Return [X, Y] of the center of cell containing provided text 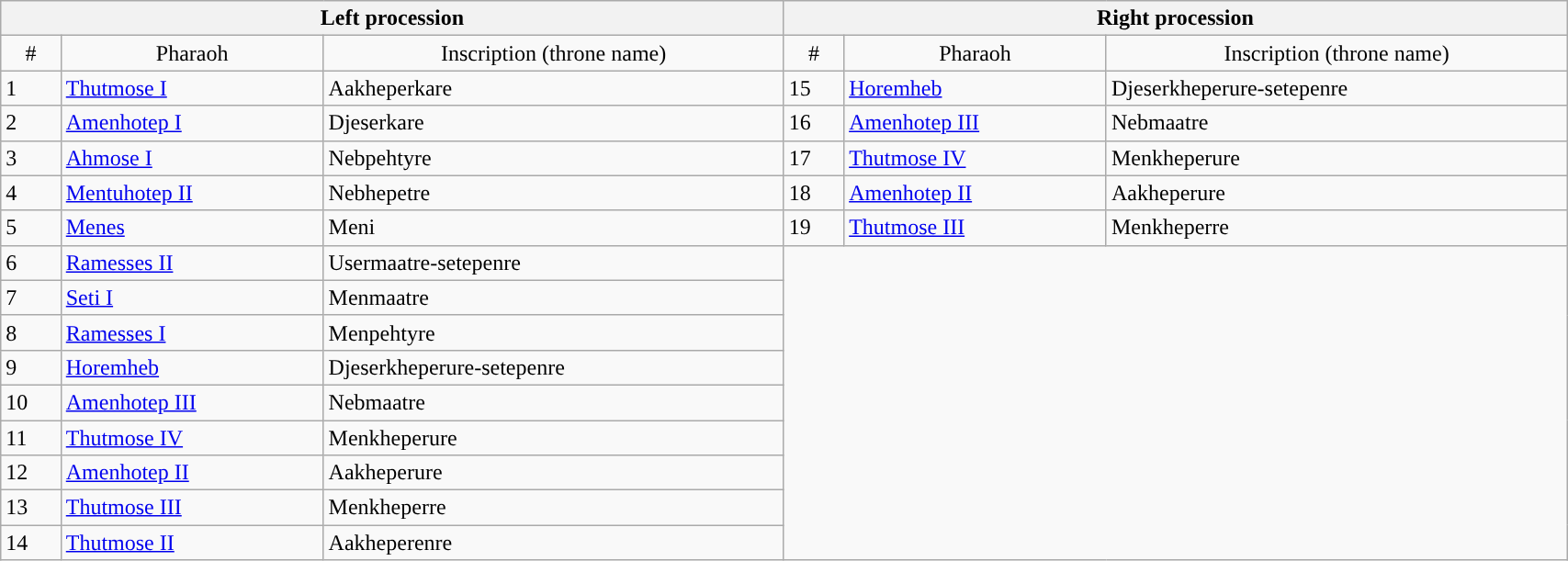
8 [31, 332]
Djeserkare [553, 123]
Mentuhotep II [192, 193]
Thutmose II [192, 543]
14 [31, 543]
17 [814, 158]
3 [31, 158]
13 [31, 508]
5 [31, 228]
Nebhepetre [553, 193]
Right procession [1175, 18]
Ramesses I [192, 332]
Left procession [392, 18]
12 [31, 473]
Meni [553, 228]
6 [31, 263]
1 [31, 88]
Menes [192, 228]
2 [31, 123]
Ramesses II [192, 263]
18 [814, 193]
Menmaatre [553, 297]
19 [814, 228]
16 [814, 123]
Amenhotep I [192, 123]
15 [814, 88]
Usermaatre-setepenre [553, 263]
Thutmose I [192, 88]
9 [31, 367]
11 [31, 438]
Aakheperkare [553, 88]
Ahmose I [192, 158]
4 [31, 193]
Menpehtyre [553, 332]
Seti I [192, 297]
7 [31, 297]
Nebpehtyre [553, 158]
10 [31, 402]
Aakheperenre [553, 543]
